Pinpoint the cell where the given text exists, returning its (x, y) midpoint coordinate. 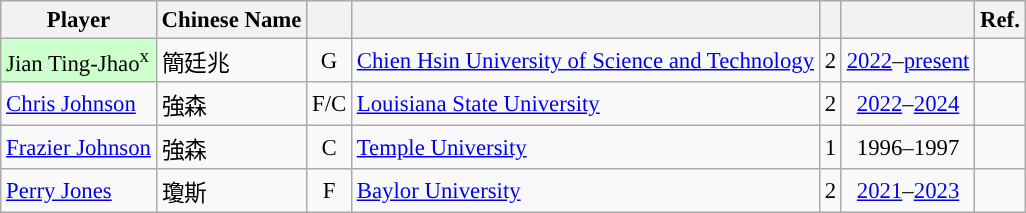
Louisiana State University (585, 104)
Chinese Name (231, 20)
2022–present (908, 61)
2022–2024 (908, 104)
Frazier Johnson (78, 148)
Perry Jones (78, 191)
瓊斯 (231, 191)
簡廷兆 (231, 61)
1996–1997 (908, 148)
Baylor University (585, 191)
Chien Hsin University of Science and Technology (585, 61)
F (330, 191)
Chris Johnson (78, 104)
Jian Ting-Jhaox (78, 61)
G (330, 61)
F/C (330, 104)
2021–2023 (908, 191)
Temple University (585, 148)
C (330, 148)
Player (78, 20)
Ref. (1000, 20)
1 (830, 148)
